Find where the given text appears and provide that cell's center as (X, Y) coordinate. 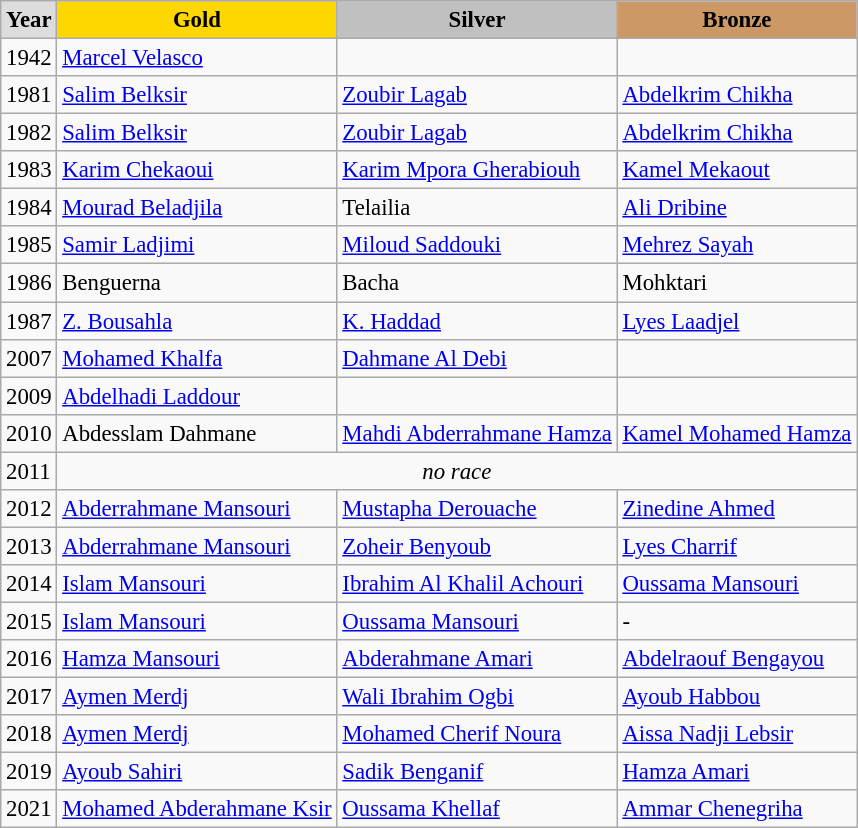
Samir Ladjimi (197, 245)
2019 (29, 772)
2014 (29, 584)
1981 (29, 95)
Abdelhadi Laddour (197, 396)
Kamel Mohamed Hamza (737, 433)
Sadik Benganif (477, 772)
2015 (29, 621)
Karim Mpora Gherabiouh (477, 170)
2007 (29, 358)
Bronze (737, 20)
Mustapha Derouache (477, 509)
Aissa Nadji Lebsir (737, 734)
Ammar Chenegriha (737, 809)
1983 (29, 170)
2021 (29, 809)
Mahdi Abderrahmane Hamza (477, 433)
Z. Bousahla (197, 321)
1982 (29, 133)
Mohamed Abderahmane Ksir (197, 809)
Miloud Saddouki (477, 245)
Hamza Mansouri (197, 659)
Abdesslam Dahmane (197, 433)
2018 (29, 734)
Benguerna (197, 283)
1985 (29, 245)
2009 (29, 396)
Kamel Mekaout (737, 170)
Dahmane Al Debi (477, 358)
2010 (29, 433)
Gold (197, 20)
Mohamed Cherif Noura (477, 734)
Hamza Amari (737, 772)
Ali Dribine (737, 208)
Lyes Charrif (737, 546)
Ayoub Habbou (737, 697)
1942 (29, 58)
Zinedine Ahmed (737, 509)
Mohamed Khalfa (197, 358)
Year (29, 20)
- (737, 621)
Lyes Laadjel (737, 321)
K. Haddad (477, 321)
Oussama Khellaf (477, 809)
Mohktari (737, 283)
2011 (29, 471)
Ayoub Sahiri (197, 772)
2016 (29, 659)
Wali Ibrahim Ogbi (477, 697)
2017 (29, 697)
Mourad Beladjila (197, 208)
no race (457, 471)
Abdelraouf Bengayou (737, 659)
Ibrahim Al Khalil Achouri (477, 584)
Marcel Velasco (197, 58)
1984 (29, 208)
2013 (29, 546)
Zoheir Benyoub (477, 546)
Telailia (477, 208)
Abderahmane Amari (477, 659)
Silver (477, 20)
1987 (29, 321)
2012 (29, 509)
Karim Chekaoui (197, 170)
1986 (29, 283)
Mehrez Sayah (737, 245)
Bacha (477, 283)
